Provide the [X, Y] coordinate of the cell's center where the given text is located.  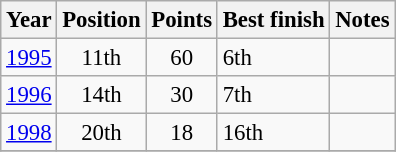
Best finish [273, 20]
Notes [362, 20]
Year [29, 20]
18 [182, 133]
1998 [29, 133]
1995 [29, 58]
1996 [29, 95]
60 [182, 58]
16th [273, 133]
11th [102, 58]
7th [273, 95]
6th [273, 58]
Points [182, 20]
14th [102, 95]
30 [182, 95]
20th [102, 133]
Position [102, 20]
